Search for the cell housing the specified text and yield its (X, Y) center coordinate. 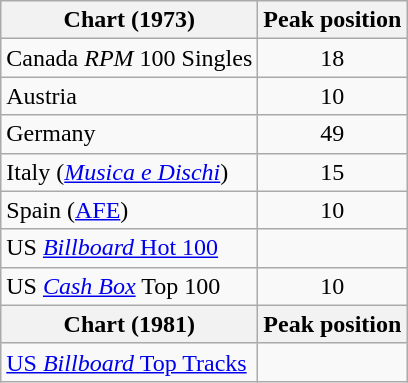
Austria (130, 96)
Chart (1973) (130, 20)
US Billboard Hot 100 (130, 248)
US Billboard Top Tracks (130, 362)
Chart (1981) (130, 324)
Spain (AFE) (130, 210)
Germany (130, 134)
18 (332, 58)
US Cash Box Top 100 (130, 286)
49 (332, 134)
Canada RPM 100 Singles (130, 58)
15 (332, 172)
Italy (Musica e Dischi) (130, 172)
